Locate the cell with the specified text and output its (X, Y) center coordinate. 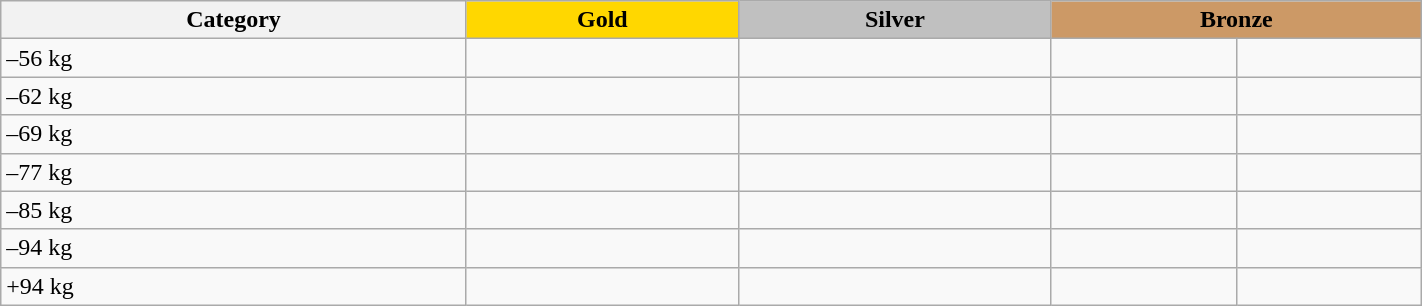
+94 kg (234, 286)
Gold (602, 20)
–85 kg (234, 210)
Silver (894, 20)
–94 kg (234, 248)
–62 kg (234, 96)
Bronze (1236, 20)
–69 kg (234, 134)
–56 kg (234, 58)
Category (234, 20)
–77 kg (234, 172)
